Identify which cell holds the provided text, then report its (x, y) central coordinate. 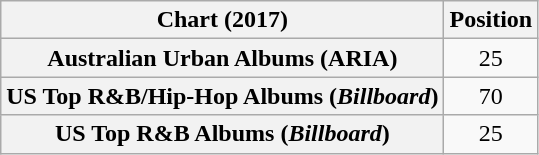
Chart (2017) (222, 20)
US Top R&B Albums (Billboard) (222, 134)
US Top R&B/Hip-Hop Albums (Billboard) (222, 96)
70 (491, 96)
Position (491, 20)
Australian Urban Albums (ARIA) (222, 58)
